Pinpoint the cell where the given text exists, returning its [x, y] midpoint coordinate. 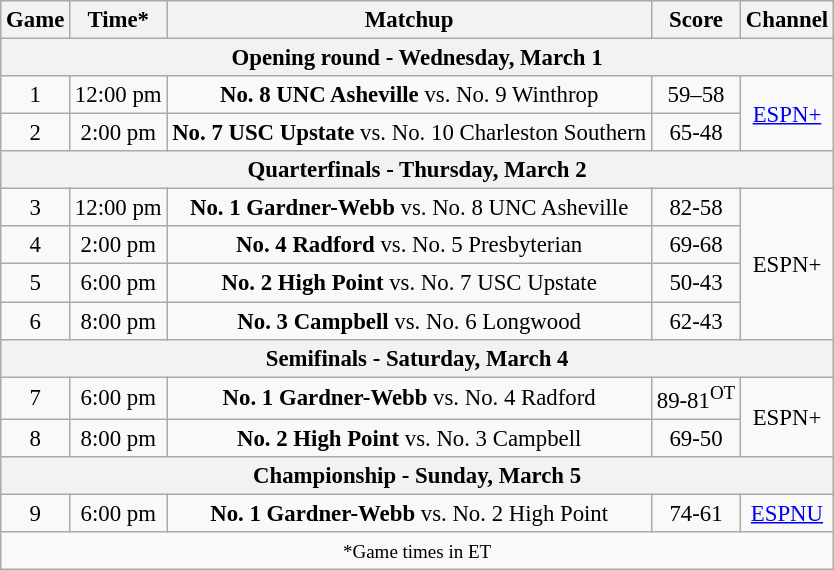
Matchup [410, 20]
9 [36, 513]
2 [36, 133]
Score [696, 20]
69-50 [696, 438]
7 [36, 398]
82-58 [696, 208]
50-43 [696, 283]
No. 1 Gardner-Webb vs. No. 4 Radford [410, 398]
59–58 [696, 95]
74-61 [696, 513]
No. 7 USC Upstate vs. No. 10 Charleston Southern [410, 133]
4 [36, 245]
No. 2 High Point vs. No. 7 USC Upstate [410, 283]
No. 4 Radford vs. No. 5 Presbyterian [410, 245]
89-81OT [696, 398]
Game [36, 20]
65-48 [696, 133]
5 [36, 283]
1 [36, 95]
8 [36, 438]
*Game times in ET [418, 551]
69-68 [696, 245]
6 [36, 321]
3 [36, 208]
Semifinals - Saturday, March 4 [418, 358]
No. 1 Gardner-Webb vs. No. 2 High Point [410, 513]
ESPNU [788, 513]
Opening round - Wednesday, March 1 [418, 58]
Channel [788, 20]
Time* [118, 20]
Quarterfinals - Thursday, March 2 [418, 170]
No. 1 Gardner-Webb vs. No. 8 UNC Asheville [410, 208]
Championship - Sunday, March 5 [418, 476]
62-43 [696, 321]
No. 2 High Point vs. No. 3 Campbell [410, 438]
No. 8 UNC Asheville vs. No. 9 Winthrop [410, 95]
No. 3 Campbell vs. No. 6 Longwood [410, 321]
